Return (X, Y) of the center of cell containing provided text 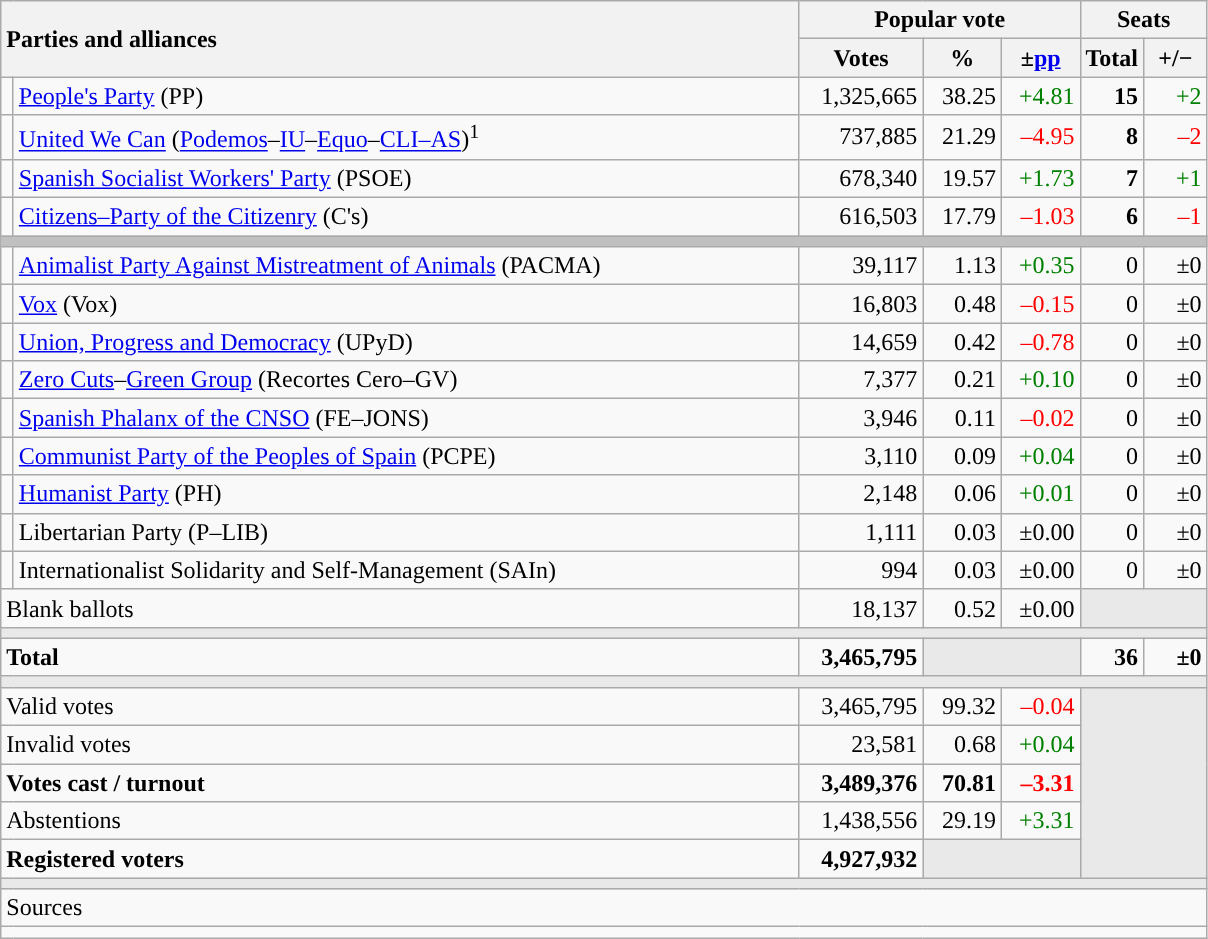
Blank ballots (400, 608)
Zero Cuts–Green Group (Recortes Cero–GV) (406, 380)
1,111 (861, 532)
616,503 (861, 217)
99.32 (962, 706)
+4.81 (1040, 96)
3,489,376 (861, 783)
+0.01 (1040, 494)
18,137 (861, 608)
Spanish Phalanx of the CNSO (FE–JONS) (406, 418)
23,581 (861, 745)
+1 (1176, 178)
36 (1112, 657)
38.25 (962, 96)
±pp (1040, 58)
29.19 (962, 821)
Sources (604, 908)
Communist Party of the Peoples of Spain (PCPE) (406, 456)
1,438,556 (861, 821)
Humanist Party (PH) (406, 494)
0.68 (962, 745)
3,946 (861, 418)
1,325,665 (861, 96)
Animalist Party Against Mistreatment of Animals (PACMA) (406, 266)
–1 (1176, 217)
0.09 (962, 456)
6 (1112, 217)
+2 (1176, 96)
Votes (861, 58)
–1.03 (1040, 217)
678,340 (861, 178)
70.81 (962, 783)
3,110 (861, 456)
7,377 (861, 380)
39,117 (861, 266)
Union, Progress and Democracy (UPyD) (406, 342)
Vox (Vox) (406, 304)
Invalid votes (400, 745)
7 (1112, 178)
% (962, 58)
+0.35 (1040, 266)
1.13 (962, 266)
–2 (1176, 138)
2,148 (861, 494)
+/− (1176, 58)
+3.31 (1040, 821)
–3.31 (1040, 783)
15 (1112, 96)
–0.15 (1040, 304)
Spanish Socialist Workers' Party (PSOE) (406, 178)
Abstentions (400, 821)
People's Party (PP) (406, 96)
16,803 (861, 304)
–4.95 (1040, 138)
Seats (1144, 20)
14,659 (861, 342)
Citizens–Party of the Citizenry (C's) (406, 217)
Votes cast / turnout (400, 783)
0.48 (962, 304)
Internationalist Solidarity and Self-Management (SAIn) (406, 570)
21.29 (962, 138)
Libertarian Party (P–LIB) (406, 532)
994 (861, 570)
–0.78 (1040, 342)
0.21 (962, 380)
United We Can (Podemos–IU–Equo–CLI–AS)1 (406, 138)
–0.04 (1040, 706)
737,885 (861, 138)
0.11 (962, 418)
+0.10 (1040, 380)
Popular vote (940, 20)
0.52 (962, 608)
+1.73 (1040, 178)
4,927,932 (861, 859)
8 (1112, 138)
19.57 (962, 178)
Parties and alliances (400, 39)
–0.02 (1040, 418)
Registered voters (400, 859)
0.06 (962, 494)
Valid votes (400, 706)
0.42 (962, 342)
17.79 (962, 217)
